Scan for the cell matching the given text and deliver its [X, Y] coordinate at center. 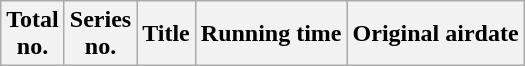
Title [166, 34]
Totalno. [33, 34]
Original airdate [436, 34]
Running time [271, 34]
Seriesno. [100, 34]
